Provide the (X, Y) coordinate of the cell's center where the given text is located.  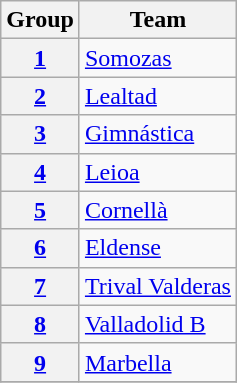
Leioa (158, 172)
3 (40, 134)
4 (40, 172)
Somozas (158, 58)
8 (40, 324)
Eldense (158, 248)
9 (40, 362)
Team (158, 20)
Group (40, 20)
Valladolid B (158, 324)
Trival Valderas (158, 286)
Gimnástica (158, 134)
Cornellà (158, 210)
7 (40, 286)
6 (40, 248)
2 (40, 96)
Lealtad (158, 96)
Marbella (158, 362)
1 (40, 58)
5 (40, 210)
